Return [X, Y] of the center of cell containing provided text 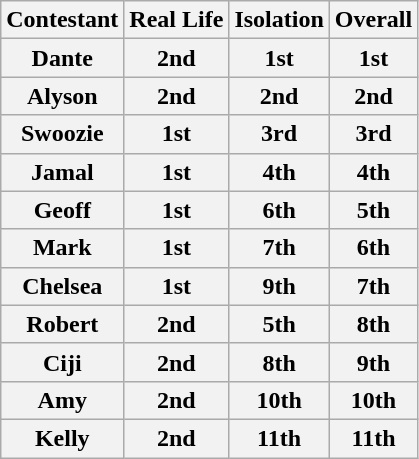
Isolation [279, 20]
Alyson [62, 96]
Amy [62, 400]
Robert [62, 324]
Jamal [62, 172]
Contestant [62, 20]
Geoff [62, 210]
Chelsea [62, 286]
Kelly [62, 438]
Ciji [62, 362]
Mark [62, 248]
Swoozie [62, 134]
Dante [62, 58]
Overall [373, 20]
Real Life [176, 20]
